Locate the cell with the specified text and output its [x, y] center coordinate. 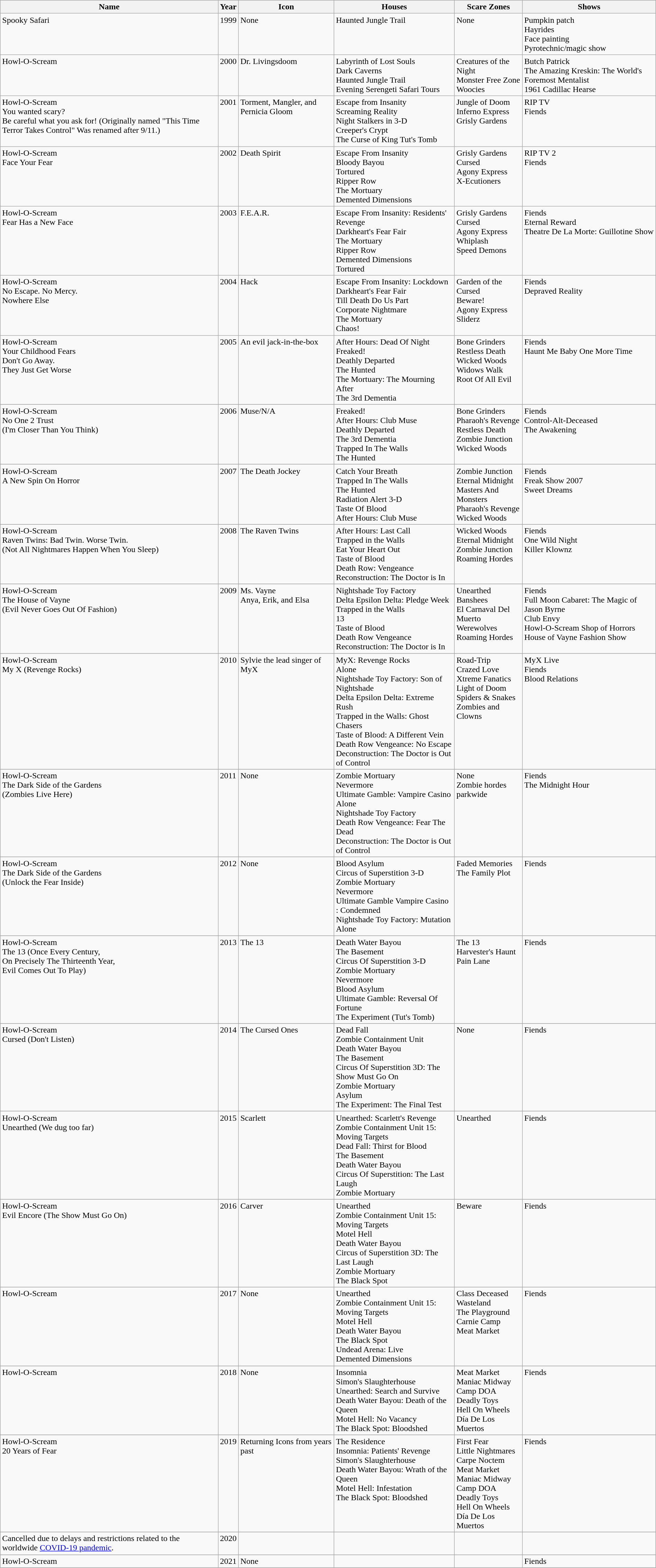
Spooky Safari [109, 34]
Hack [286, 305]
Muse/N/A [286, 434]
Class Deceased Wasteland The Playground Carnie Camp Meat Market [489, 1326]
Fiends Haunt Me Baby One More Time [589, 370]
After Hours: Dead Of Night Freaked! Deathly Departed The Hunted The Mortuary: The Mourning After The 3rd Dementia [394, 370]
Howl-O-ScreamThe Dark Side of the Gardens (Unlock the Fear Inside) [109, 897]
Howl-O-Scream Fear Has a New Face [109, 241]
Garden of the Cursed Beware! Agony Express Sliderz [489, 305]
Faded Memories The Family Plot [489, 897]
Cancelled due to delays and restrictions related to the worldwide COVID-19 pandemic. [109, 1543]
Unearthed [489, 1155]
2020 [228, 1543]
Creatures of the Night Monster Free Zone Woocies [489, 75]
Beware [489, 1243]
Howl-O-Scream20 Years of Fear [109, 1483]
F.E.A.R. [286, 241]
Bone Grinders Pharaoh's Revenge Restless Death Zombie Junction Wicked Woods [489, 434]
The Cursed Ones [286, 1067]
Howl-O-ScreamThe House of Vayne (Evil Never Goes Out Of Fashion) [109, 618]
2018 [228, 1400]
Escape From Insanity: Residents' Revenge Darkheart's Fear Fair The Mortuary Ripper Row Demented Dimensions Tortured [394, 241]
Death Spirit [286, 176]
Howl-O-ScreamRaven Twins: Bad Twin. Worse Twin. (Not All Nightmares Happen When You Sleep) [109, 554]
Fiends The Midnight Hour [589, 813]
Howl-O-ScreamUnearthed (We dug too far) [109, 1155]
Dr. Livingsdoom [286, 75]
Zombie Junction Eternal Midnight Masters And Monsters Pharaoh's Revenge Wicked Woods [489, 494]
2006 [228, 434]
Nightshade Toy Factory Delta Epsilon Delta: Pledge Week Trapped in the Walls 13 Taste of Blood Death Row Vengeance Reconstruction: The Doctor is In [394, 618]
2008 [228, 554]
The Death Jockey [286, 494]
2012 [228, 897]
2005 [228, 370]
2002 [228, 176]
Fiends Full Moon Cabaret: The Magic of Jason Byrne Club Envy Howl-O-Scream Shop of Horrors House of Vayne Fashion Show [589, 618]
Returning Icons from years past [286, 1483]
RIP TV 2 Fiends [589, 176]
Wicked Woods Eternal Midnight Zombie Junction Roaming Hordes [489, 554]
2016 [228, 1243]
Shows [589, 7]
Howl-O-Scream You wanted scary? Be careful what you ask for! (Originally named "This Time Terror Takes Control" Was renamed after 9/11.) [109, 121]
Howl-O-ScreamThe 13 (Once Every Century, On Precisely The Thirteenth Year, Evil Comes Out To Play) [109, 980]
2003 [228, 241]
The 13 [286, 980]
Howl-O-ScreamEvil Encore (The Show Must Go On) [109, 1243]
Grisly Gardens Cursed Agony Express Whiplash Speed Demons [489, 241]
Year [228, 7]
Sylvie the lead singer of MyX [286, 711]
Howl-O-ScreamMy X (Revenge Rocks) [109, 711]
Blood Asylum Circus of Superstition 3-D Zombie Mortuary Nevermore Ultimate Gamble Vampire Casino : Condemned Nightshade Toy Factory: Mutation Alone [394, 897]
Howl-O-Scream The Dark Side of the Gardens (Zombies Live Here) [109, 813]
2021 [228, 1561]
Bone Grinders Restless Death Wicked Woods Widows Walk Root Of All Evil [489, 370]
Icon [286, 7]
Howl-O-ScreamNo One 2 Trust (I'm Closer Than You Think) [109, 434]
2014 [228, 1067]
2017 [228, 1326]
2019 [228, 1483]
An evil jack-in-the-box [286, 370]
2001 [228, 121]
The Raven Twins [286, 554]
Howl-O-Scream Face Your Fear [109, 176]
2011 [228, 813]
Fiends Freak Show 2007 Sweet Dreams [589, 494]
Unearthed Zombie Containment Unit 15: Moving Targets Motel Hell Death Water Bayou The Black Spot Undead Arena: Live Demented Dimensions [394, 1326]
Grisly Gardens Cursed Agony Express X-Ecutioners [489, 176]
Howl-O-Scream Your Childhood Fears Don't Go Away. They Just Get Worse [109, 370]
RIP TV Fiends [589, 121]
After Hours: Last Call Trapped in the Walls Eat Your Heart Out Taste of Blood Death Row: Vengeance Reconstruction: The Doctor is In [394, 554]
Howl-O-ScreamA New Spin On Horror [109, 494]
Ms. VayneAnya, Erik, and Elsa [286, 618]
Scarlett [286, 1155]
Fiends Depraved Reality [589, 305]
Escape From Insanity: Lockdown Darkheart's Fear Fair Till Death Do Us Part Corporate Nightmare The Mortuary Chaos! [394, 305]
Labyrinth of Lost Souls Dark Caverns Haunted Jungle Trail Evening Serengeti Safari Tours [394, 75]
Unearthed Banshees El Carnaval Del Muerto Werewolves Roaming Hordes [489, 618]
2015 [228, 1155]
Catch Your Breath Trapped In The Walls The Hunted Radiation Alert 3-D Taste Of Blood After Hours: Club Muse [394, 494]
Howl-O-ScreamCursed (Don't Listen) [109, 1067]
2010 [228, 711]
Howl-O-ScreamNo Escape. No Mercy. Nowhere Else [109, 305]
Houses [394, 7]
Insomnia Simon's Slaughterhouse Unearthed: Search and Survive Death Water Bayou: Death of the Queen Motel Hell: No Vacancy The Black Spot: Bloodshed [394, 1400]
Fiends Eternal Reward Theatre De La Morte: Guillotine Show [589, 241]
Escape from Insanity Screaming Reality Night Stalkers in 3-D Creeper's Crypt The Curse of King Tut's Tomb [394, 121]
First Fear Little Nightmares Carpe Noctem Meat Market Maniac Midway Camp DOA Deadly Toys Hell On Wheels Día De Los Muertos [489, 1483]
MyX Live Fiends Blood Relations [589, 711]
Scare Zones [489, 7]
2000 [228, 75]
1999 [228, 34]
The 13 Harvester's Haunt Pain Lane [489, 980]
2007 [228, 494]
Meat Market Maniac Midway Camp DOA Deadly Toys Hell On Wheels Día De Los Muertos [489, 1400]
2009 [228, 618]
Butch Patrick The Amazing Kreskin: The World's Foremost Mentalist 1961 Cadillac Hearse [589, 75]
Carver [286, 1243]
Name [109, 7]
Haunted Jungle Trail [394, 34]
Pumpkin patchHayridesFace paintingPyrotechnic/magic show [589, 34]
Fiends Control-Alt-DeceasedThe Awakening [589, 434]
2004 [228, 305]
Torment, Mangler, and Pernicia Gloom [286, 121]
Fiends One Wild NightKiller Klownz [589, 554]
Escape From Insanity Bloody BayouTortured Ripper Row The Mortuary Demented Dimensions [394, 176]
Freaked! After Hours: Club Muse Deathly Departed The 3rd Dementia Trapped In The Walls The Hunted [394, 434]
2013 [228, 980]
Jungle of Doom Inferno Express Grisly Gardens [489, 121]
None Zombie hordes parkwide [489, 813]
Road-Trip Crazed Love Xtreme Fanatics Light of Doom Spiders & Snakes Zombies and Clowns [489, 711]
